Determine the [x, y] coordinate at the center of the cell enclosing the given text.  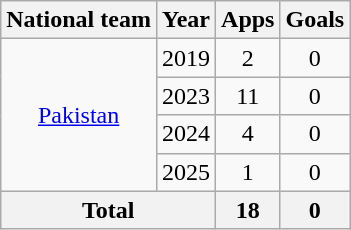
18 [248, 210]
2024 [186, 134]
Pakistan [79, 115]
Total [108, 210]
Apps [248, 20]
2 [248, 58]
2019 [186, 58]
National team [79, 20]
2025 [186, 172]
1 [248, 172]
Goals [315, 20]
Year [186, 20]
2023 [186, 96]
11 [248, 96]
4 [248, 134]
